Determine the [x, y] coordinate at the center of the cell enclosing the given text.  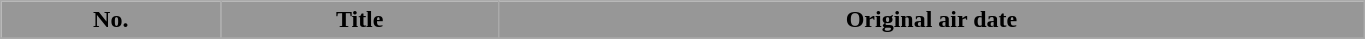
No. [111, 20]
Title [360, 20]
Original air date [932, 20]
